Determine the [X, Y] coordinate at the center of the cell enclosing the given text.  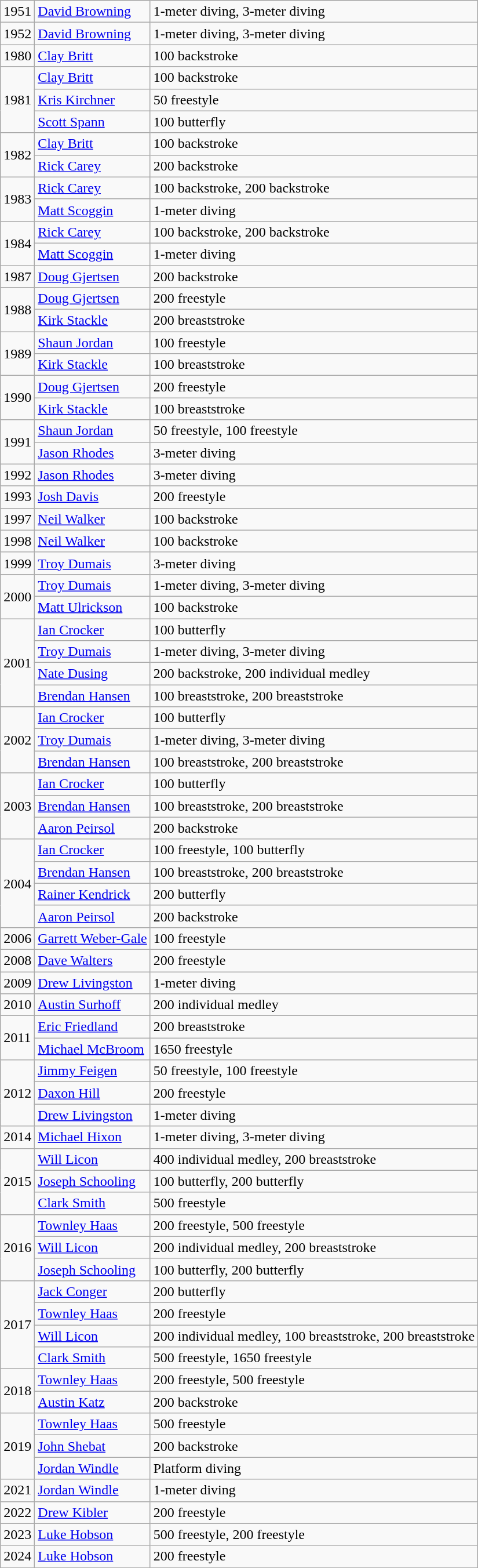
Michael McBroom [93, 1049]
2004 [17, 883]
Kris Kirchner [93, 100]
2011 [17, 1038]
2006 [17, 938]
2022 [17, 1512]
200 individual medley, 100 breaststroke, 200 breaststroke [314, 1335]
2001 [17, 662]
2008 [17, 960]
1989 [17, 354]
Platform diving [314, 1468]
1999 [17, 563]
Austin Surhoff [93, 1005]
Jimmy Feigen [93, 1071]
Michael Hixon [93, 1137]
2018 [17, 1391]
1991 [17, 442]
2012 [17, 1093]
John Shebat [93, 1446]
2002 [17, 740]
Austin Katz [93, 1402]
1992 [17, 475]
2024 [17, 1556]
200 individual medley [314, 1005]
Josh Davis [93, 497]
1951 [17, 12]
2015 [17, 1181]
1997 [17, 519]
Matt Ulrickson [93, 607]
400 individual medley, 200 breaststroke [314, 1159]
50 freestyle [314, 100]
2010 [17, 1005]
2023 [17, 1534]
2019 [17, 1446]
1984 [17, 243]
Scott Spann [93, 122]
500 freestyle, 1650 freestyle [314, 1358]
2000 [17, 596]
2017 [17, 1324]
1987 [17, 277]
2003 [17, 806]
Nate Dusing [93, 674]
2021 [17, 1490]
1952 [17, 34]
Drew Kibler [93, 1512]
Jack Conger [93, 1291]
200 backstroke, 200 individual medley [314, 674]
2014 [17, 1137]
Garrett Weber-Gale [93, 938]
1988 [17, 310]
Rainer Kendrick [93, 894]
200 individual medley, 200 breaststroke [314, 1247]
1993 [17, 497]
1650 freestyle [314, 1049]
Daxon Hill [93, 1093]
2016 [17, 1247]
100 freestyle, 100 butterfly [314, 850]
1998 [17, 541]
2009 [17, 983]
Eric Friedland [93, 1027]
1983 [17, 199]
Dave Walters [93, 960]
1990 [17, 398]
500 freestyle, 200 freestyle [314, 1534]
1982 [17, 155]
1981 [17, 100]
1980 [17, 56]
